Output the [X, Y] coordinate of the center of the cell containing the given text.  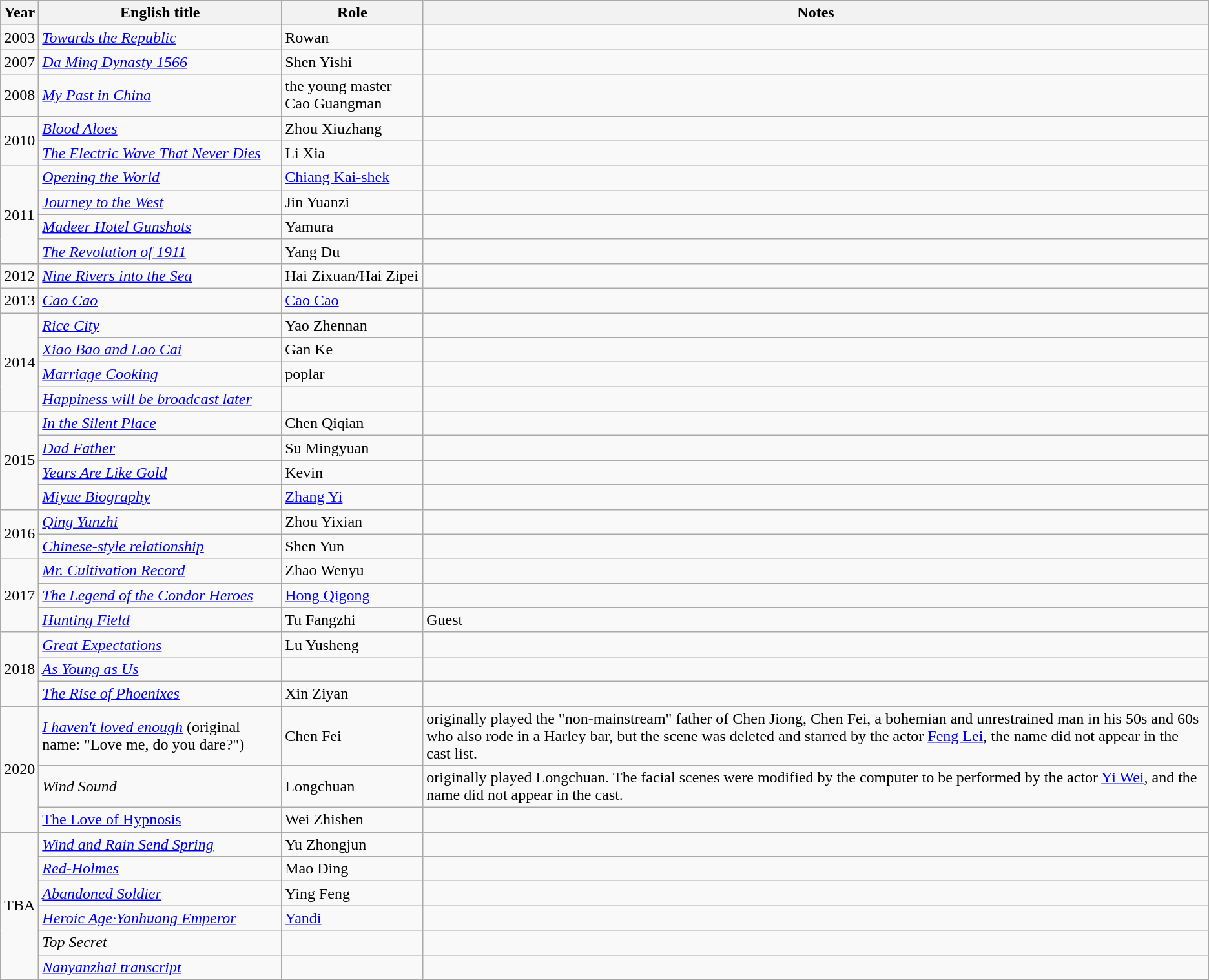
Wind Sound [160, 786]
The Love of Hypnosis [160, 820]
2016 [19, 534]
Li Xia [353, 153]
My Past in China [160, 96]
Towards the Republic [160, 37]
Miyue Biography [160, 497]
Zhang Yi [353, 497]
English title [160, 13]
Nine Rivers into the Sea [160, 276]
Marriage Cooking [160, 374]
Heroic Age·Yanhuang Emperor [160, 918]
the young master Cao Guangman [353, 96]
Mao Ding [353, 869]
Mr. Cultivation Record [160, 571]
As Young as Us [160, 669]
Yao Zhennan [353, 325]
Years Are Like Gold [160, 473]
poplar [353, 374]
Yamura [353, 227]
Longchuan [353, 786]
Happiness will be broadcast later [160, 399]
Year [19, 13]
Da Ming Dynasty 1566 [160, 62]
2003 [19, 37]
Yandi [353, 918]
Zhao Wenyu [353, 571]
Top Secret [160, 943]
Xiao Bao and Lao Cai [160, 350]
Red-Holmes [160, 869]
2017 [19, 595]
Dad Father [160, 448]
Wei Zhishen [353, 820]
Yu Zhongjun [353, 844]
Chen Fei [353, 736]
Chen Qiqian [353, 424]
2020 [19, 770]
The Revolution of 1911 [160, 251]
The Legend of the Condor Heroes [160, 595]
Notes [816, 13]
Hai Zixuan/Hai Zipei [353, 276]
Xin Ziyan [353, 693]
Guest [816, 620]
2012 [19, 276]
Kevin [353, 473]
Tu Fangzhi [353, 620]
Rice City [160, 325]
Rowan [353, 37]
Journey to the West [160, 202]
Su Mingyuan [353, 448]
Madeer Hotel Gunshots [160, 227]
I haven't loved enough (original name: "Love me, do you dare?") [160, 736]
Chiang Kai-shek [353, 178]
Wind and Rain Send Spring [160, 844]
Shen Yun [353, 546]
2007 [19, 62]
2015 [19, 460]
Qing Yunzhi [160, 522]
2018 [19, 669]
In the Silent Place [160, 424]
Zhou Xiuzhang [353, 128]
Yang Du [353, 251]
Role [353, 13]
The Electric Wave That Never Dies [160, 153]
2014 [19, 362]
Great Expectations [160, 644]
Hunting Field [160, 620]
Zhou Yixian [353, 522]
Chinese-style relationship [160, 546]
TBA [19, 906]
Gan Ke [353, 350]
The Rise of Phoenixes [160, 693]
Blood Aloes [160, 128]
Lu Yusheng [353, 644]
Shen Yishi [353, 62]
2013 [19, 300]
2008 [19, 96]
Jin Yuanzi [353, 202]
2010 [19, 141]
Hong Qigong [353, 595]
Ying Feng [353, 893]
2011 [19, 214]
Nanyanzhai transcript [160, 967]
Opening the World [160, 178]
Abandoned Soldier [160, 893]
